For the text-containing cell, return its midpoint in (X, Y) coordinate format. 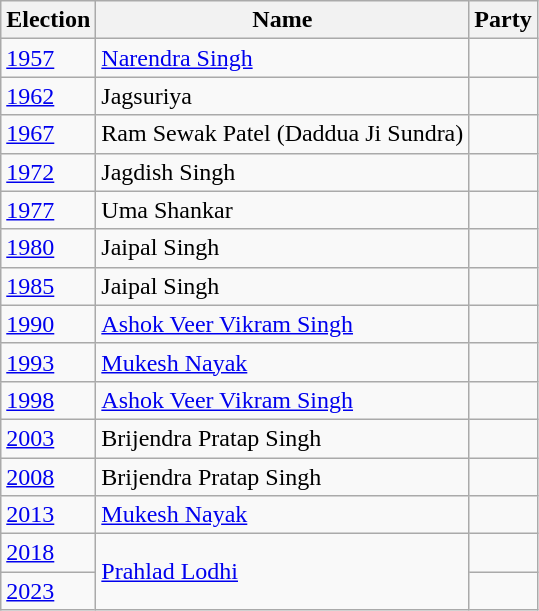
2008 (48, 477)
2013 (48, 515)
1962 (48, 96)
Ram Sewak Patel (Daddua Ji Sundra) (282, 134)
1985 (48, 286)
Uma Shankar (282, 210)
1980 (48, 248)
2003 (48, 438)
1993 (48, 362)
1957 (48, 58)
Prahlad Lodhi (282, 572)
Jagsuriya (282, 96)
1998 (48, 400)
2023 (48, 591)
1977 (48, 210)
Election (48, 20)
1967 (48, 134)
2018 (48, 553)
Name (282, 20)
1972 (48, 172)
Party (503, 20)
1990 (48, 324)
Jagdish Singh (282, 172)
Narendra Singh (282, 58)
